Capture the cell that displays the provided text and extract its (x, y) central coordinate. 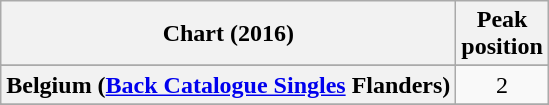
Peakposition (502, 34)
Belgium (Back Catalogue Singles Flanders) (228, 85)
2 (502, 85)
Chart (2016) (228, 34)
